For the text-containing cell, return its midpoint in (X, Y) coordinate format. 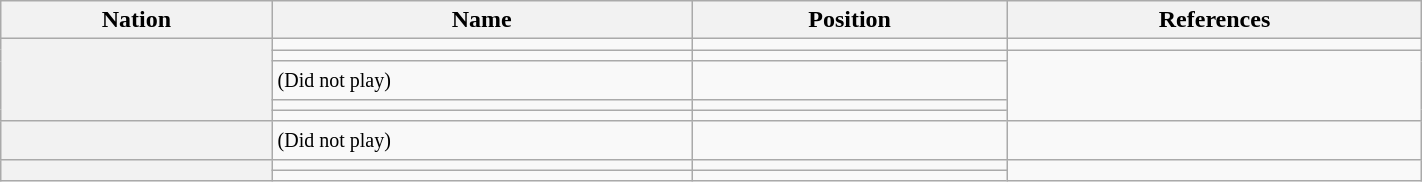
Name (482, 20)
References (1214, 20)
Position (850, 20)
Nation (136, 20)
